Search for the cell housing the specified text and yield its [x, y] center coordinate. 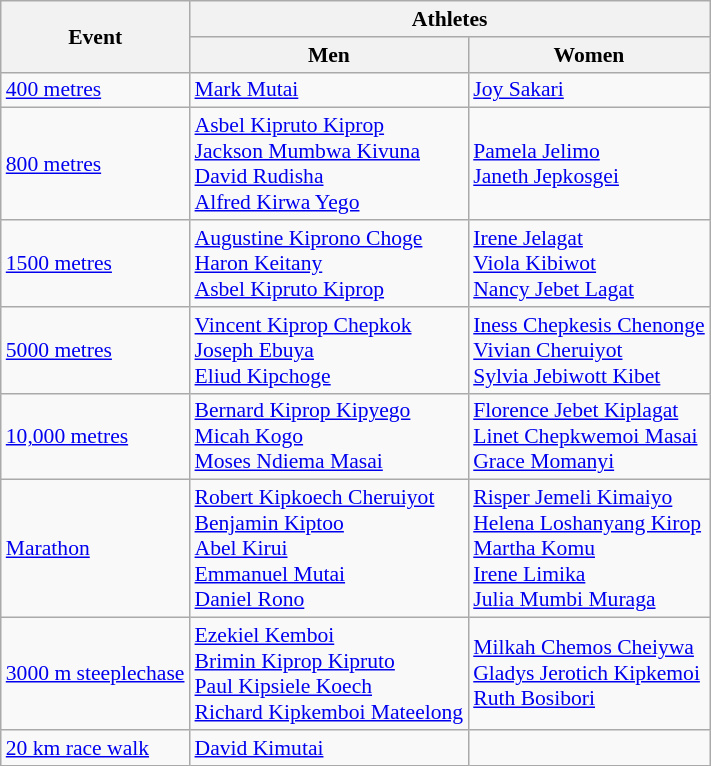
10,000 metres [96, 436]
Augustine Kiprono ChogeHaron KeitanyAsbel Kipruto Kiprop [330, 264]
Florence Jebet KiplagatLinet Chepkwemoi MasaiGrace Momanyi [589, 436]
Asbel Kipruto KipropJackson Mumbwa KivunaDavid RudishaAlfred Kirwa Yego [330, 164]
Irene JelagatViola KibiwotNancy Jebet Lagat [589, 264]
Event [96, 36]
1500 metres [96, 264]
Men [330, 55]
Women [589, 55]
Ezekiel KemboiBrimin Kiprop KiprutoPaul Kipsiele KoechRichard Kipkemboi Mateelong [330, 674]
800 metres [96, 164]
Pamela JelimoJaneth Jepkosgei [589, 164]
Risper Jemeli KimaiyoHelena Loshanyang KiropMartha KomuIrene LimikaJulia Mumbi Muraga [589, 549]
Athletes [450, 19]
David Kimutai [330, 748]
Iness Chepkesis ChenongeVivian CheruiyotSylvia Jebiwott Kibet [589, 350]
20 km race walk [96, 748]
Marathon [96, 549]
400 metres [96, 90]
Milkah Chemos CheiywaGladys Jerotich KipkemoiRuth Bosibori [589, 674]
Mark Mutai [330, 90]
Joy Sakari [589, 90]
3000 m steeplechase [96, 674]
Vincent Kiprop ChepkokJoseph EbuyaEliud Kipchoge [330, 350]
Bernard Kiprop KipyegoMicah KogoMoses Ndiema Masai [330, 436]
Robert Kipkoech CheruiyotBenjamin KiptooAbel KiruiEmmanuel MutaiDaniel Rono [330, 549]
5000 metres [96, 350]
